Locate the cell with the specified text and output its [X, Y] center coordinate. 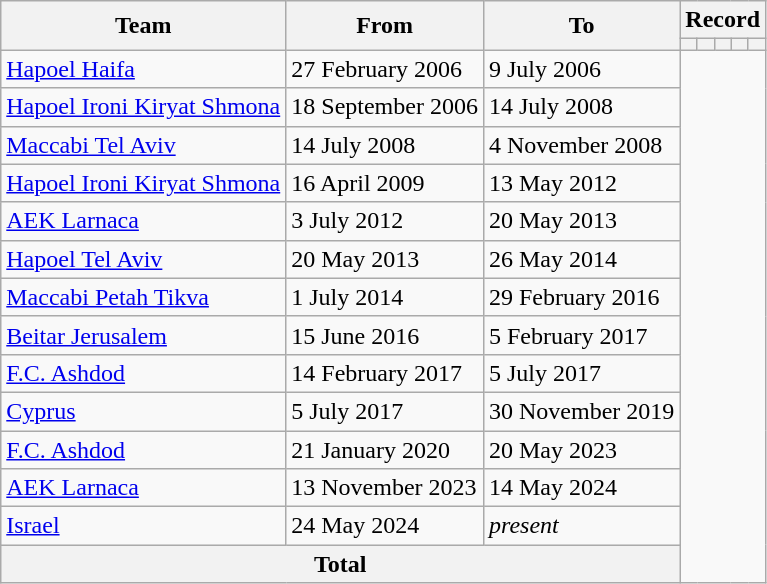
24 May 2024 [385, 526]
Hapoel Tel Aviv [144, 259]
27 February 2006 [385, 69]
15 June 2016 [385, 335]
3 July 2012 [385, 221]
21 January 2020 [385, 449]
29 February 2016 [581, 297]
Maccabi Tel Aviv [144, 145]
Cyprus [144, 411]
present [581, 526]
Team [144, 26]
16 April 2009 [385, 183]
Hapoel Haifa [144, 69]
20 May 2023 [581, 449]
5 February 2017 [581, 335]
30 November 2019 [581, 411]
Total [340, 564]
18 September 2006 [385, 107]
Beitar Jerusalem [144, 335]
Record [723, 20]
14 February 2017 [385, 373]
9 July 2006 [581, 69]
From [385, 26]
26 May 2014 [581, 259]
1 July 2014 [385, 297]
To [581, 26]
13 November 2023 [385, 488]
Maccabi Petah Tikva [144, 297]
4 November 2008 [581, 145]
13 May 2012 [581, 183]
Israel [144, 526]
14 May 2024 [581, 488]
